Detect which cell encompasses the target text, then output its (X, Y) center coordinate. 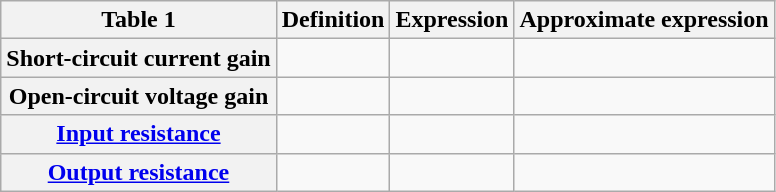
Input resistance (138, 134)
Definition (333, 20)
Open-circuit voltage gain (138, 96)
Approximate expression (644, 20)
Output resistance (138, 172)
Table 1 (138, 20)
Expression (452, 20)
Short-circuit current gain (138, 58)
